Detect which cell encompasses the target text, then output its [X, Y] center coordinate. 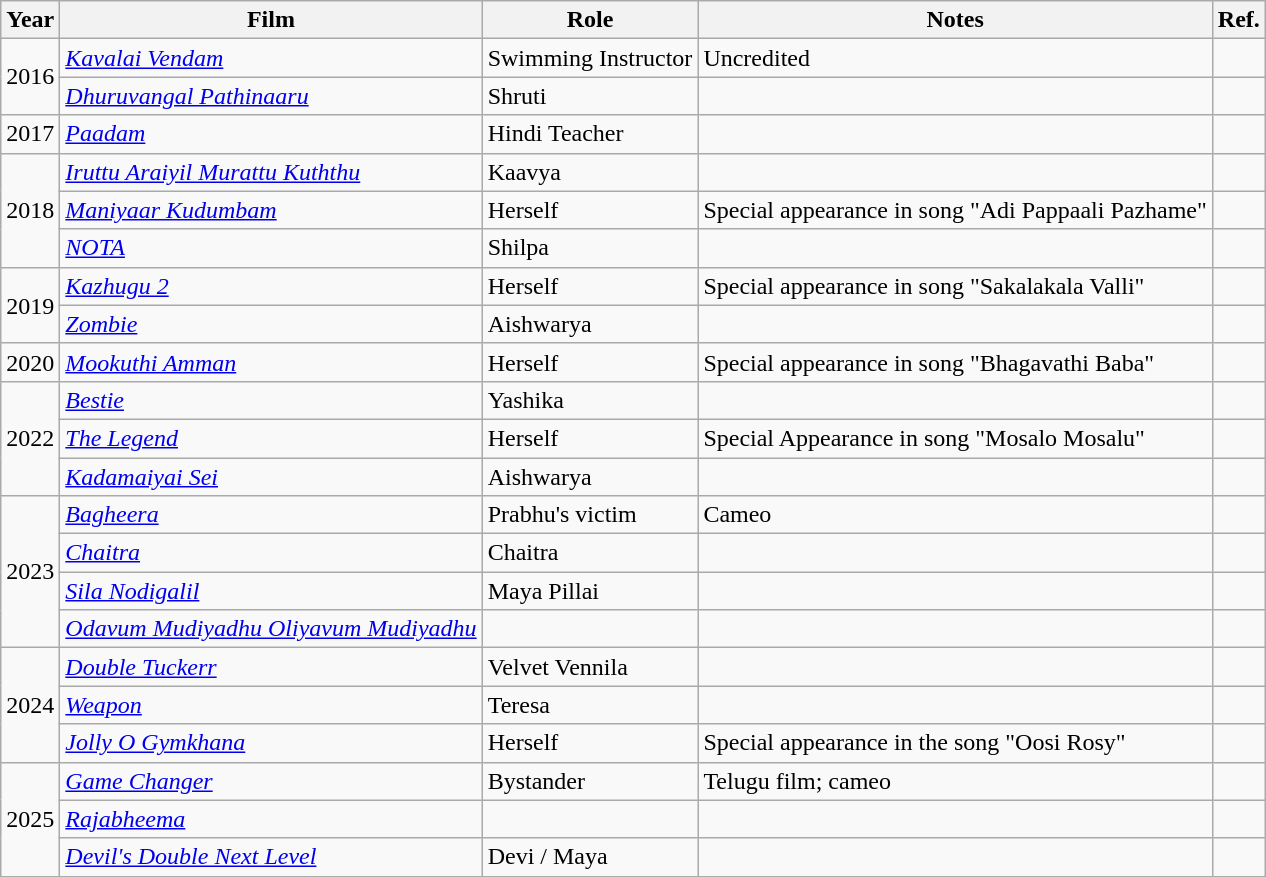
Game Changer [271, 781]
Hindi Teacher [590, 134]
Role [590, 20]
Maniyaar Kudumbam [271, 210]
Special appearance in song "Adi Pappaali Pazhame" [955, 210]
Iruttu Araiyil Murattu Kuththu [271, 172]
2017 [30, 134]
Dhuruvangal Pathinaaru [271, 96]
Shruti [590, 96]
Kazhugu 2 [271, 286]
Rajabheema [271, 819]
Double Tuckerr [271, 667]
Devil's Double Next Level [271, 857]
2016 [30, 77]
Year [30, 20]
Velvet Vennila [590, 667]
Kavalai Vendam [271, 58]
Swimming Instructor [590, 58]
Paadam [271, 134]
Special Appearance in song "Mosalo Mosalu" [955, 438]
2018 [30, 210]
Special appearance in the song "Oosi Rosy" [955, 743]
Kaavya [590, 172]
Special appearance in song "Sakalakala Valli" [955, 286]
2022 [30, 438]
Yashika [590, 400]
Ref. [1238, 20]
Odavum Mudiyadhu Oliyavum Mudiyadhu [271, 629]
NOTA [271, 248]
Devi / Maya [590, 857]
Prabhu's victim [590, 515]
Mookuthi Amman [271, 362]
Zombie [271, 324]
Kadamaiyai Sei [271, 477]
Film [271, 20]
Special appearance in song "Bhagavathi Baba" [955, 362]
Sila Nodigalil [271, 591]
Cameo [955, 515]
Bystander [590, 781]
2019 [30, 305]
Notes [955, 20]
Maya Pillai [590, 591]
Shilpa [590, 248]
Bagheera [271, 515]
Teresa [590, 705]
2020 [30, 362]
2025 [30, 819]
2023 [30, 572]
The Legend [271, 438]
Telugu film; cameo [955, 781]
Jolly O Gymkhana [271, 743]
Weapon [271, 705]
Uncredited [955, 58]
Bestie [271, 400]
2024 [30, 705]
